Provide the [x, y] coordinate of the cell's center where the given text is located.  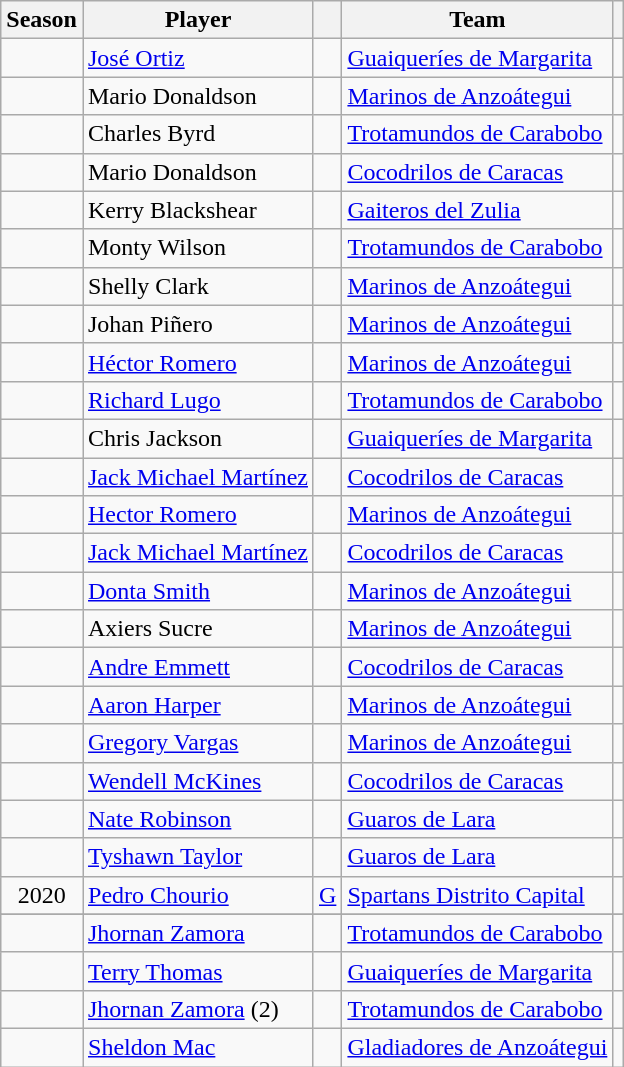
2020 [42, 895]
Shelly Clark [198, 286]
Charles Byrd [198, 134]
Pedro Chourio [198, 895]
Team [478, 20]
Jhornan Zamora (2) [198, 1009]
Terry Thomas [198, 971]
Andre Emmett [198, 667]
Wendell McKines [198, 781]
Gregory Vargas [198, 743]
G [327, 895]
Axiers Sucre [198, 629]
Aaron Harper [198, 705]
Héctor Romero [198, 362]
José Ortiz [198, 58]
Jhornan Zamora [198, 933]
Chris Jackson [198, 438]
Hector Romero [198, 515]
Sheldon Mac [198, 1047]
Tyshawn Taylor [198, 857]
Richard Lugo [198, 400]
Johan Piñero [198, 324]
Gladiadores de Anzoátegui [478, 1047]
Monty Wilson [198, 248]
Spartans Distrito Capital [478, 895]
Kerry Blackshear [198, 210]
Season [42, 20]
Nate Robinson [198, 819]
Gaiteros del Zulia [478, 210]
Player [198, 20]
Donta Smith [198, 591]
